Pinpoint the cell where the given text exists, returning its (X, Y) midpoint coordinate. 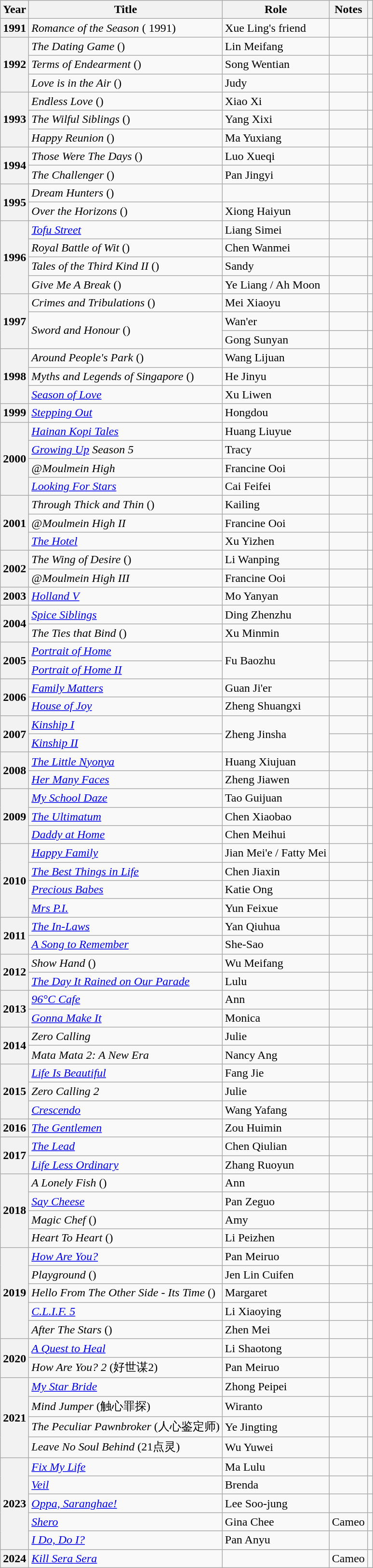
Life Less Ordinary (125, 1165)
The Day It Rained on Our Parade (125, 981)
Shero (125, 1522)
House of Joy (125, 706)
Mrs P.I. (125, 908)
Endless Love () (125, 101)
Magic Chef () (125, 1220)
2004 (14, 624)
1991 (14, 28)
@Moulmein High II (125, 523)
After The Stars () (125, 1330)
The Little Nyonya (125, 761)
Jen Lin Cuifen (276, 1275)
Katie Ong (276, 890)
My Star Bride (125, 1387)
Li Peizhen (276, 1238)
Her Many Faces (125, 779)
Judy (276, 83)
Lulu (276, 981)
Zou Huimin (276, 1128)
Ye Liang / Ah Moon (276, 285)
Mata Mata 2: A New Era (125, 1054)
Li Shaotong (276, 1348)
Family Matters (125, 688)
Crimes and Tribulations () (125, 303)
Mind Jumper (触心罪探) (125, 1407)
Chen Wanmei (276, 248)
Wu Yuwei (276, 1447)
Li Xiaoying (276, 1311)
Show Hand () (125, 963)
The In-Laws (125, 926)
1999 (14, 413)
Leave No Soul Behind (21点灵) (125, 1447)
2021 (14, 1418)
Ding Zhenzhu (276, 615)
Chen Xiaobao (276, 817)
The Best Things in Life (125, 871)
Oppa, Saranghae! (125, 1503)
Sword and Honour () (125, 330)
Kill Sera Sera (125, 1558)
1996 (14, 257)
Around People's Park () (125, 358)
2006 (14, 697)
Luo Xueqi (276, 156)
Tales of the Third Kind II () (125, 266)
Portrait of Home (125, 651)
Yun Feixue (276, 908)
Yang Xixi (276, 119)
Song Wentian (276, 65)
A Song to Remember (125, 945)
Zheng Jinsha (276, 734)
Hainan Kopi Tales (125, 431)
Role (276, 10)
Brenda (276, 1485)
Yan Qiuhua (276, 926)
Amy (276, 1220)
1993 (14, 119)
He Jinyu (276, 376)
2015 (14, 1091)
Liang Simei (276, 230)
Margaret (276, 1293)
Zheng Jiawen (276, 779)
2016 (14, 1128)
How Are You? (125, 1256)
2011 (14, 936)
The Ties that Bind () (125, 633)
Chen Jiaxin (276, 871)
Kailing (276, 504)
Royal Battle of Wit () (125, 248)
Gong Sunyan (276, 340)
Huang Xiujuan (276, 761)
The Challenger () (125, 174)
Mei Xiaoyu (276, 303)
Xu Liwen (276, 395)
I Do, Do I? (125, 1540)
Season of Love (125, 395)
Lin Meifang (276, 46)
Growing Up Season 5 (125, 449)
Kinship II (125, 743)
2024 (14, 1558)
Zero Calling (125, 1036)
1994 (14, 165)
Chen Qiulian (276, 1146)
Holland V (125, 596)
Hello From The Other Side - Its Time () (125, 1293)
Wiranto (276, 1407)
Li Wanping (276, 560)
Sandy (276, 266)
Chen Meihui (276, 835)
Tao Guijuan (276, 798)
Dream Hunters () (125, 193)
Zhen Mei (276, 1330)
@Moulmein High III (125, 578)
Year (14, 10)
Zero Calling 2 (125, 1091)
A Lonely Fish () (125, 1183)
Love is in the Air () (125, 83)
2007 (14, 734)
Notes (348, 10)
Spice Siblings (125, 615)
The Lead (125, 1146)
Ma Lulu (276, 1467)
Kinship I (125, 725)
She-Sao (276, 945)
Lee Soo-jung (276, 1503)
Wang Lijuan (276, 358)
Xu Minmin (276, 633)
Daddy at Home (125, 835)
Precious Babes (125, 890)
2020 (14, 1358)
The Dating Game () (125, 46)
2002 (14, 569)
Wang Yafang (276, 1109)
Mo Yanyan (276, 596)
Terms of Endearment () (125, 65)
2009 (14, 816)
Zhong Peipei (276, 1387)
The Hotel (125, 541)
Gina Chee (276, 1522)
Those Were The Days () (125, 156)
1998 (14, 376)
Gonna Make It (125, 1018)
Wu Meifang (276, 963)
Heart To Heart () (125, 1238)
Fang Jie (276, 1073)
Hongdou (276, 413)
Life Is Beautiful (125, 1073)
Through Thick and Thin () (125, 504)
2003 (14, 596)
Fu Baozhu (276, 660)
1995 (14, 202)
Romance of the Season ( 1991) (125, 28)
Stepping Out (125, 413)
The Ultimatum (125, 817)
The Wilful Siblings () (125, 119)
Xu Yizhen (276, 541)
2019 (14, 1293)
Jian Mei'e / Fatty Mei (276, 853)
C.L.I.F. 5 (125, 1311)
Huang Liuyue (276, 431)
Tracy (276, 449)
Xiong Haiyun (276, 211)
96°C Cafe (125, 1000)
Say Cheese (125, 1201)
Zheng Shuangxi (276, 706)
Guan Ji'er (276, 688)
Ye Jingting (276, 1427)
Pan Jingyi (276, 174)
2013 (14, 1009)
Pan Zeguo (276, 1201)
Myths and Legends of Singapore () (125, 376)
Ma Yuxiang (276, 138)
Looking For Stars (125, 486)
Cai Feifei (276, 486)
2005 (14, 660)
Crescendo (125, 1109)
Tofu Street (125, 230)
The Wing of Desire () (125, 560)
Nancy Ang (276, 1054)
Title (125, 10)
2000 (14, 459)
Veil (125, 1485)
2001 (14, 523)
2017 (14, 1156)
2018 (14, 1211)
Over the Horizons () (125, 211)
2023 (14, 1503)
Pan Anyu (276, 1540)
Zhang Ruoyun (276, 1165)
2014 (14, 1045)
Happy Family (125, 853)
Xiao Xi (276, 101)
Monica (276, 1018)
Fix My Life (125, 1467)
Playground () (125, 1275)
Wan'er (276, 321)
Xue Ling's friend (276, 28)
2012 (14, 972)
Give Me A Break () (125, 285)
Portrait of Home II (125, 670)
A Quest to Heal (125, 1348)
How Are You? 2 (好世谋2) (125, 1367)
Happy Reunion () (125, 138)
2010 (14, 881)
The Gentlemen (125, 1128)
My School Daze (125, 798)
The Peculiar Pawnbroker (人心鉴定师) (125, 1427)
2008 (14, 770)
@Moulmein High (125, 468)
1997 (14, 321)
1992 (14, 65)
